Extract the [X, Y] coordinate from the center of the cell holding the provided text.  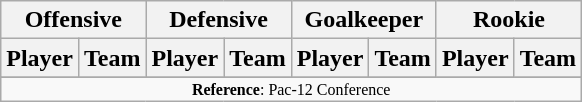
Rookie [508, 20]
Goalkeeper [364, 20]
Defensive [218, 20]
Reference: Pac-12 Conference [292, 89]
Offensive [74, 20]
